Output the [x, y] coordinate of the center of the cell containing the given text.  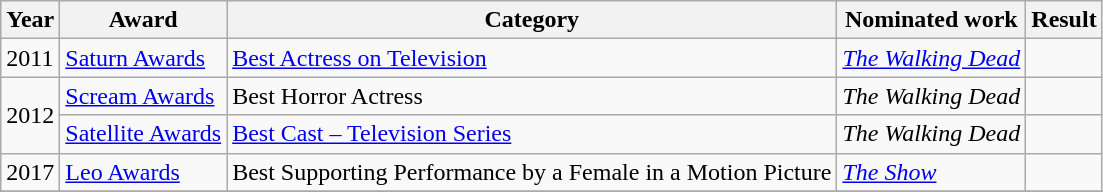
Category [532, 20]
Best Actress on Television [532, 58]
The Show [932, 172]
Result [1064, 20]
2012 [30, 115]
2017 [30, 172]
Nominated work [932, 20]
Best Horror Actress [532, 96]
2011 [30, 58]
Year [30, 20]
Satellite Awards [144, 134]
Leo Awards [144, 172]
Saturn Awards [144, 58]
Best Supporting Performance by a Female in a Motion Picture [532, 172]
Award [144, 20]
Scream Awards [144, 96]
Best Cast – Television Series [532, 134]
